Output the [x, y] coordinate of the center of the cell containing the given text.  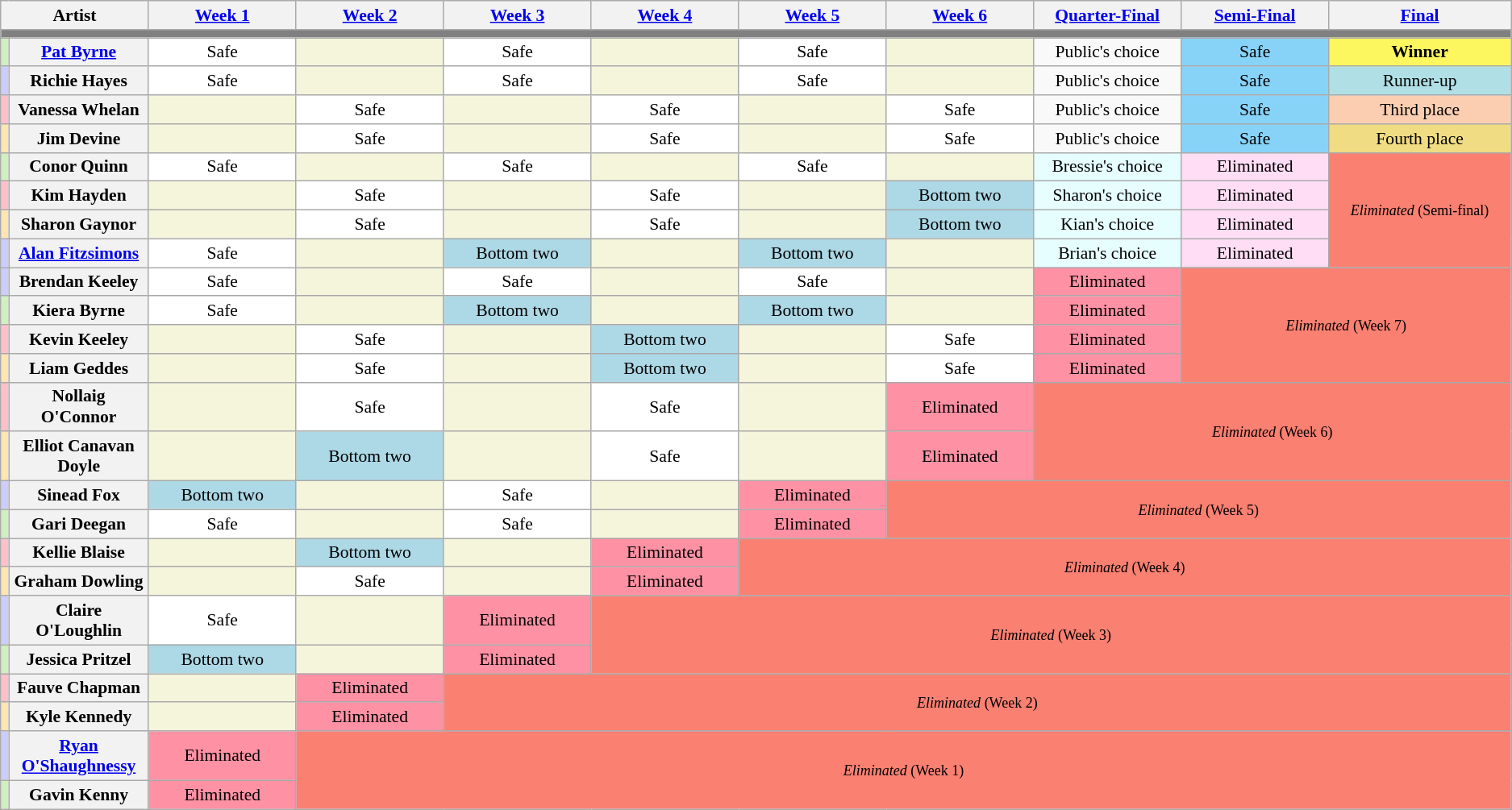
Quarter-Final [1108, 15]
Kian's choice [1108, 225]
Eliminated (Week 1) [903, 771]
Fauve Chapman [79, 688]
Kevin Keeley [79, 339]
Nollaig O'Connor [79, 406]
Kellie Blaise [79, 553]
Kyle Kennedy [79, 717]
Elliot Canavan Doyle [79, 456]
Final [1420, 15]
Brendan Keeley [79, 282]
Jim Devine [79, 139]
Artist [75, 15]
Fourth place [1420, 139]
Sinead Fox [79, 496]
Week 3 [518, 15]
Week 6 [960, 15]
Eliminated (Week 2) [977, 703]
Ryan O'Shaughnessy [79, 756]
Eliminated (Week 3) [1052, 635]
Pat Byrne [79, 52]
Week 5 [813, 15]
Claire O'Loughlin [79, 621]
Third place [1420, 110]
Eliminated (Week 7) [1347, 325]
Week 2 [369, 15]
Semi-Final [1255, 15]
Sharon Gaynor [79, 225]
Vanessa Whelan [79, 110]
Eliminated (Week 5) [1198, 509]
Eliminated (Week 6) [1272, 431]
Winner [1420, 52]
Week 1 [223, 15]
Brian's choice [1108, 253]
Bressie's choice [1108, 167]
Kiera Byrne [79, 311]
Gari Deegan [79, 524]
Kim Hayden [79, 196]
Graham Dowling [79, 582]
Week 4 [664, 15]
Richie Hayes [79, 81]
Eliminated (Semi-final) [1420, 210]
Sharon's choice [1108, 196]
Jessica Pritzel [79, 659]
Conor Quinn [79, 167]
Runner-up [1420, 81]
Liam Geddes [79, 368]
Eliminated (Week 4) [1125, 567]
Alan Fitzsimons [79, 253]
Gavin Kenny [79, 795]
